For the text-containing cell, return its midpoint in [x, y] coordinate format. 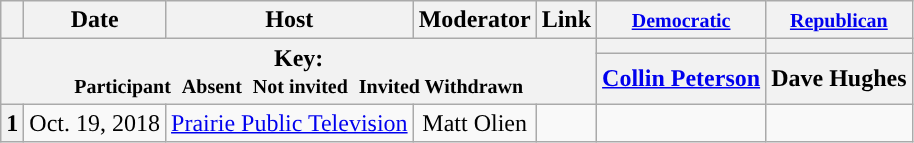
Republican [839, 20]
Prairie Public Television [290, 123]
Oct. 19, 2018 [95, 123]
Host [290, 20]
Democratic [682, 20]
Matt Olien [474, 123]
1 [12, 123]
Link [566, 20]
Dave Hughes [839, 78]
Collin Peterson [682, 78]
Date [95, 20]
Moderator [474, 20]
Key: Participant Absent Not invited Invited Withdrawn [299, 72]
